Capture the cell that displays the provided text and extract its [X, Y] central coordinate. 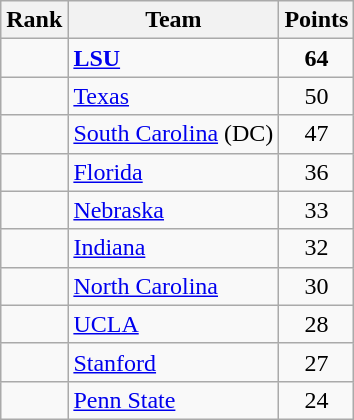
50 [316, 96]
24 [316, 400]
North Carolina [174, 286]
Texas [174, 96]
South Carolina (DC) [174, 134]
Penn State [174, 400]
Stanford [174, 362]
32 [316, 248]
36 [316, 172]
28 [316, 324]
Points [316, 20]
47 [316, 134]
33 [316, 210]
LSU [174, 58]
27 [316, 362]
UCLA [174, 324]
64 [316, 58]
Florida [174, 172]
Rank [34, 20]
30 [316, 286]
Indiana [174, 248]
Team [174, 20]
Nebraska [174, 210]
